Find where the given text appears and provide that cell's center as (X, Y) coordinate. 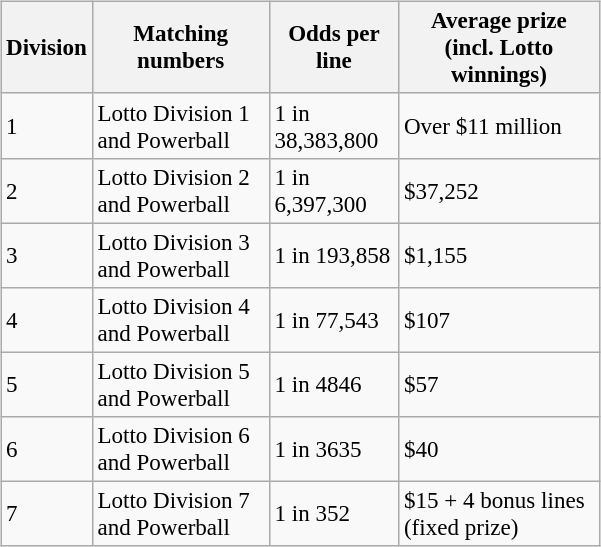
$40 (500, 450)
Lotto Division 5 and Powerball (180, 384)
Lotto Division 4 and Powerball (180, 320)
$1,155 (500, 256)
3 (46, 256)
Lotto Division 1 and Powerball (180, 126)
Odds per line (334, 48)
Lotto Division 2 and Powerball (180, 190)
2 (46, 190)
Lotto Division 6 and Powerball (180, 450)
1 in 38,383,800 (334, 126)
1 (46, 126)
Average prize (incl. Lotto winnings) (500, 48)
6 (46, 450)
1 in 6,397,300 (334, 190)
Over $11 million (500, 126)
$107 (500, 320)
1 in 77,543 (334, 320)
7 (46, 514)
1 in 193,858 (334, 256)
Matching numbers (180, 48)
$57 (500, 384)
$15 + 4 bonus lines (fixed prize) (500, 514)
5 (46, 384)
1 in 4846 (334, 384)
Lotto Division 7 and Powerball (180, 514)
1 in 3635 (334, 450)
Division (46, 48)
Lotto Division 3 and Powerball (180, 256)
4 (46, 320)
1 in 352 (334, 514)
$37,252 (500, 190)
